Output the [X, Y] coordinate of the center of the cell containing the given text.  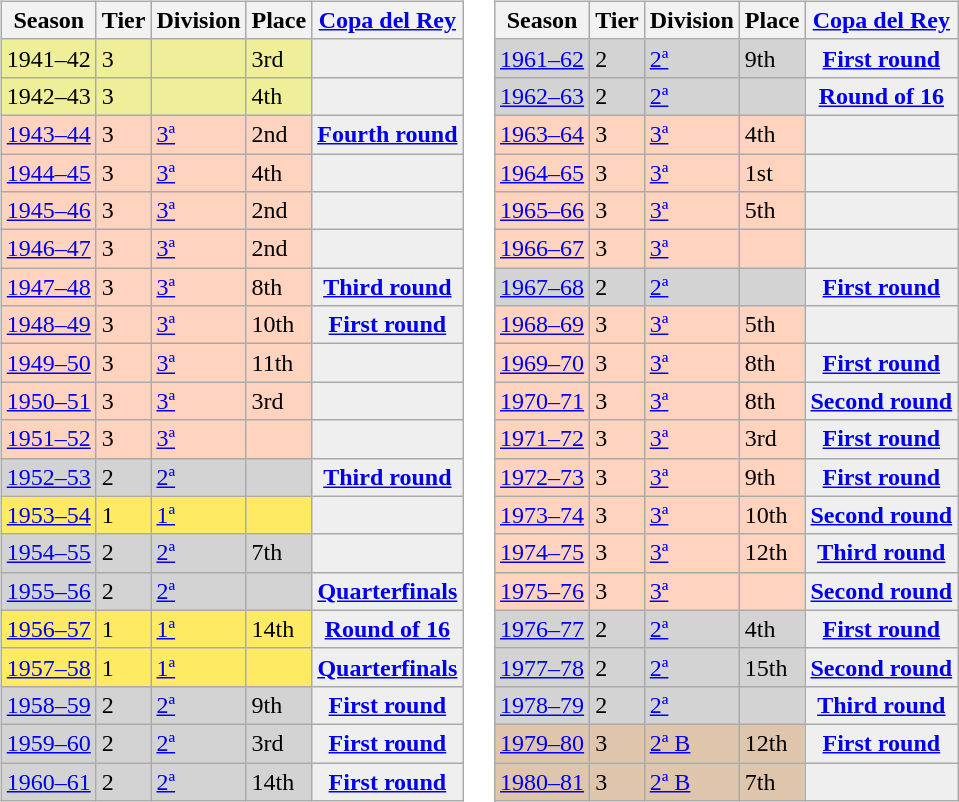
1949–50 [48, 363]
1972–73 [542, 477]
1951–52 [48, 439]
1956–57 [48, 629]
1950–51 [48, 401]
1941–42 [48, 58]
1946–47 [48, 249]
1967–68 [542, 287]
1976–77 [542, 629]
1975–76 [542, 591]
1962–63 [542, 96]
1980–81 [542, 781]
11th [279, 363]
1973–74 [542, 515]
1960–61 [48, 781]
1964–65 [542, 173]
1971–72 [542, 439]
1970–71 [542, 401]
1958–59 [48, 705]
Fourth round [388, 134]
1942–43 [48, 96]
1965–66 [542, 211]
1948–49 [48, 325]
1963–64 [542, 134]
1979–80 [542, 743]
1952–53 [48, 477]
1977–78 [542, 667]
1955–56 [48, 591]
1954–55 [48, 553]
1947–48 [48, 287]
1969–70 [542, 363]
1953–54 [48, 515]
15th [772, 667]
1943–44 [48, 134]
1968–69 [542, 325]
1974–75 [542, 553]
1961–62 [542, 58]
1st [772, 173]
1944–45 [48, 173]
1959–60 [48, 743]
1978–79 [542, 705]
1945–46 [48, 211]
1957–58 [48, 667]
1966–67 [542, 249]
